Output the (X, Y) coordinate of the center of the cell containing the given text.  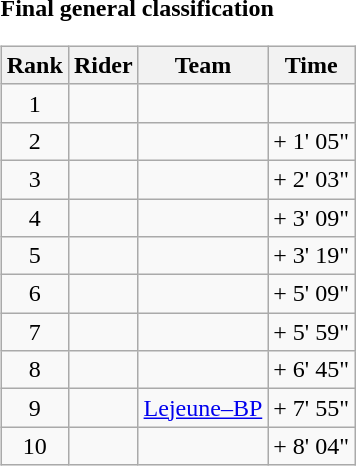
Lejeune–BP (203, 408)
+ 5' 59" (312, 332)
+ 8' 04" (312, 446)
3 (34, 179)
Time (312, 65)
+ 2' 03" (312, 179)
8 (34, 370)
+ 1' 05" (312, 141)
Rank (34, 65)
Rider (103, 65)
+ 7' 55" (312, 408)
+ 3' 19" (312, 256)
Team (203, 65)
4 (34, 217)
+ 6' 45" (312, 370)
1 (34, 103)
10 (34, 446)
+ 5' 09" (312, 294)
7 (34, 332)
9 (34, 408)
5 (34, 256)
6 (34, 294)
2 (34, 141)
+ 3' 09" (312, 217)
